Scan for the cell matching the given text and deliver its [x, y] coordinate at center. 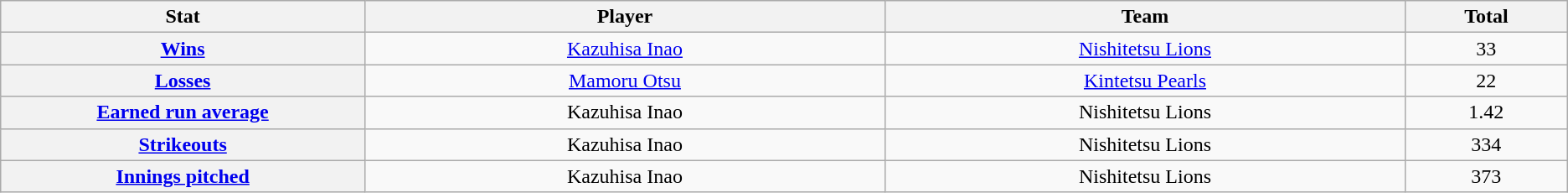
Team [1144, 17]
Earned run average [183, 112]
Stat [183, 17]
Mamoru Otsu [625, 81]
Losses [183, 81]
Innings pitched [183, 176]
334 [1486, 144]
Total [1486, 17]
Strikeouts [183, 144]
373 [1486, 176]
33 [1486, 49]
Wins [183, 49]
22 [1486, 81]
Player [625, 17]
1.42 [1486, 112]
Kintetsu Pearls [1144, 81]
